Output the (x, y) coordinate of the center of the cell containing the given text.  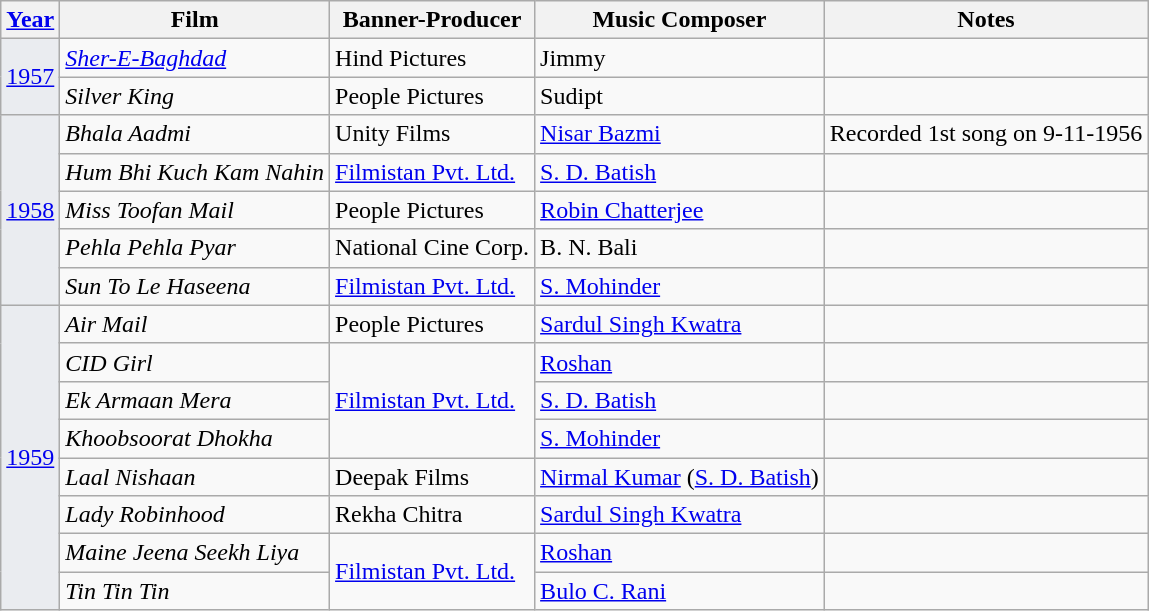
CID Girl (195, 362)
Rekha Chitra (432, 515)
Recorded 1st song on 9-11-1956 (986, 134)
Music Composer (680, 20)
Nisar Bazmi (680, 134)
Hum Bhi Kuch Kam Nahin (195, 172)
Unity Films (432, 134)
Tin Tin Tin (195, 591)
Hind Pictures (432, 58)
Pehla Pehla Pyar (195, 248)
Jimmy (680, 58)
Banner-Producer (432, 20)
Sher-E-Baghdad (195, 58)
1957 (30, 77)
Nirmal Kumar (S. D. Batish) (680, 477)
Film (195, 20)
Robin Chatterjee (680, 210)
Sudipt (680, 96)
Miss Toofan Mail (195, 210)
1958 (30, 210)
Bulo C. Rani (680, 591)
Deepak Films (432, 477)
Sun To Le Haseena (195, 286)
Bhala Aadmi (195, 134)
Air Mail (195, 324)
Notes (986, 20)
Ek Armaan Mera (195, 400)
Year (30, 20)
Silver King (195, 96)
Lady Robinhood (195, 515)
Laal Nishaan (195, 477)
B. N. Bali (680, 248)
National Cine Corp. (432, 248)
Maine Jeena Seekh Liya (195, 553)
1959 (30, 457)
Khoobsoorat Dhokha (195, 438)
